For the text-containing cell, return its midpoint in [X, Y] coordinate format. 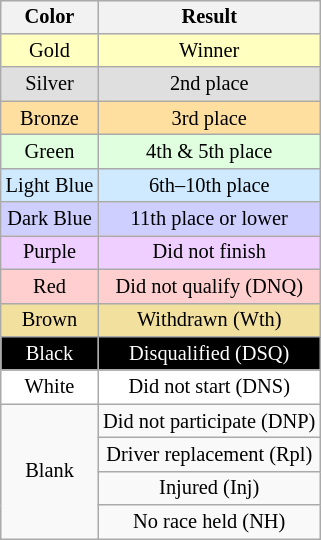
4th & 5th place [209, 152]
Purple [50, 253]
Injured (Inj) [209, 488]
Dark Blue [50, 219]
11th place or lower [209, 219]
Brown [50, 320]
Blank [50, 472]
Did not finish [209, 253]
Red [50, 286]
Green [50, 152]
Color [50, 17]
No race held (NH) [209, 522]
Result [209, 17]
Did not participate (DNP) [209, 421]
Black [50, 354]
Disqualified (DSQ) [209, 354]
6th–10th place [209, 185]
2nd place [209, 84]
Light Blue [50, 185]
Did not qualify (DNQ) [209, 286]
3rd place [209, 118]
Silver [50, 84]
Gold [50, 51]
Driver replacement (Rpl) [209, 455]
Withdrawn (Wth) [209, 320]
Winner [209, 51]
White [50, 387]
Bronze [50, 118]
Did not start (DNS) [209, 387]
